Scan for the cell matching the given text and deliver its [X, Y] coordinate at center. 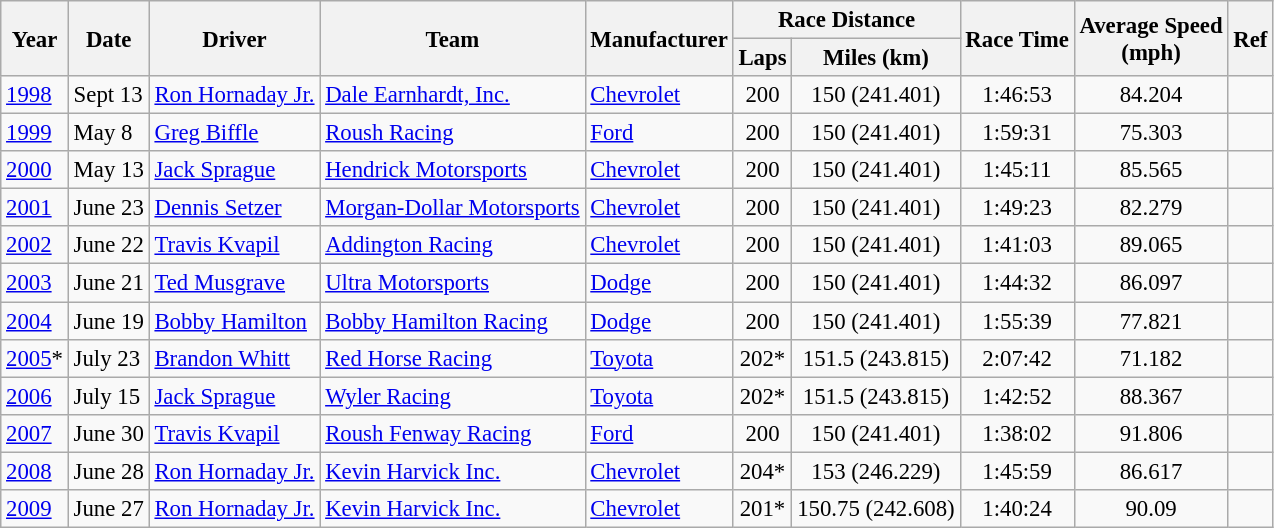
Ultra Motorsports [452, 283]
90.09 [1151, 509]
Team [452, 38]
Average Speed(mph) [1151, 38]
May 8 [108, 133]
Miles (km) [876, 58]
Sept 13 [108, 95]
75.303 [1151, 133]
77.821 [1151, 321]
2000 [35, 170]
Date [108, 38]
1:38:02 [1017, 433]
Greg Biffle [234, 133]
June 19 [108, 321]
2003 [35, 283]
1:45:59 [1017, 471]
Race Time [1017, 38]
May 13 [108, 170]
150.75 (242.608) [876, 509]
Wyler Racing [452, 396]
Bobby Hamilton Racing [452, 321]
88.367 [1151, 396]
2:07:42 [1017, 358]
2004 [35, 321]
July 15 [108, 396]
Roush Racing [452, 133]
Bobby Hamilton [234, 321]
2009 [35, 509]
86.617 [1151, 471]
84.204 [1151, 95]
Ref [1250, 38]
Dale Earnhardt, Inc. [452, 95]
Manufacturer [659, 38]
July 23 [108, 358]
1999 [35, 133]
91.806 [1151, 433]
1998 [35, 95]
201* [762, 509]
June 27 [108, 509]
Addington Racing [452, 245]
86.097 [1151, 283]
1:41:03 [1017, 245]
Race Distance [846, 20]
Roush Fenway Racing [452, 433]
Laps [762, 58]
153 (246.229) [876, 471]
1:42:52 [1017, 396]
1:49:23 [1017, 208]
2005* [35, 358]
June 23 [108, 208]
1:40:24 [1017, 509]
Year [35, 38]
June 21 [108, 283]
1:55:39 [1017, 321]
1:45:11 [1017, 170]
Hendrick Motorsports [452, 170]
1:44:32 [1017, 283]
June 28 [108, 471]
2002 [35, 245]
Morgan-Dollar Motorsports [452, 208]
204* [762, 471]
Dennis Setzer [234, 208]
Driver [234, 38]
2006 [35, 396]
Red Horse Racing [452, 358]
2001 [35, 208]
2008 [35, 471]
2007 [35, 433]
1:46:53 [1017, 95]
89.065 [1151, 245]
June 22 [108, 245]
85.565 [1151, 170]
1:59:31 [1017, 133]
Brandon Whitt [234, 358]
June 30 [108, 433]
Ted Musgrave [234, 283]
71.182 [1151, 358]
82.279 [1151, 208]
